Search for the cell housing the specified text and yield its (x, y) center coordinate. 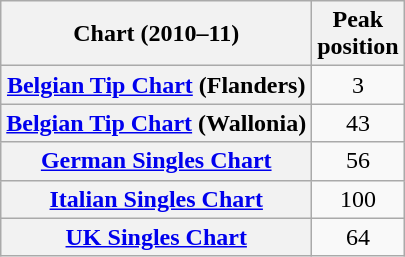
3 (358, 85)
UK Singles Chart (156, 237)
Italian Singles Chart (156, 199)
64 (358, 237)
German Singles Chart (156, 161)
Belgian Tip Chart (Flanders) (156, 85)
Belgian Tip Chart (Wallonia) (156, 123)
56 (358, 161)
Peakposition (358, 34)
Chart (2010–11) (156, 34)
43 (358, 123)
100 (358, 199)
